Find where the given text appears and provide that cell's center as (X, Y) coordinate. 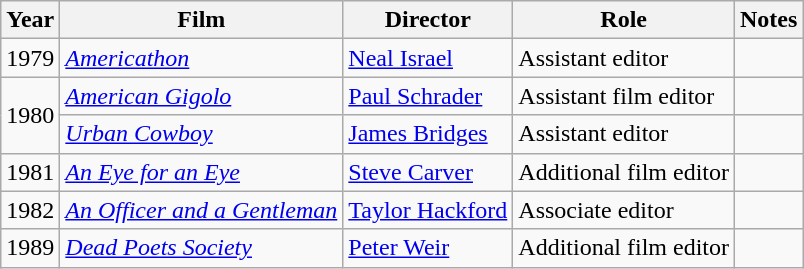
1980 (30, 115)
Peter Weir (428, 248)
Neal Israel (428, 58)
Dead Poets Society (202, 248)
Urban Cowboy (202, 134)
James Bridges (428, 134)
Steve Carver (428, 172)
An Officer and a Gentleman (202, 210)
Role (624, 20)
Year (30, 20)
Taylor Hackford (428, 210)
1981 (30, 172)
Notes (769, 20)
Director (428, 20)
Associate editor (624, 210)
1982 (30, 210)
An Eye for an Eye (202, 172)
Americathon (202, 58)
1979 (30, 58)
Paul Schrader (428, 96)
American Gigolo (202, 96)
Assistant film editor (624, 96)
Film (202, 20)
1989 (30, 248)
